Detect which cell encompasses the target text, then output its (x, y) center coordinate. 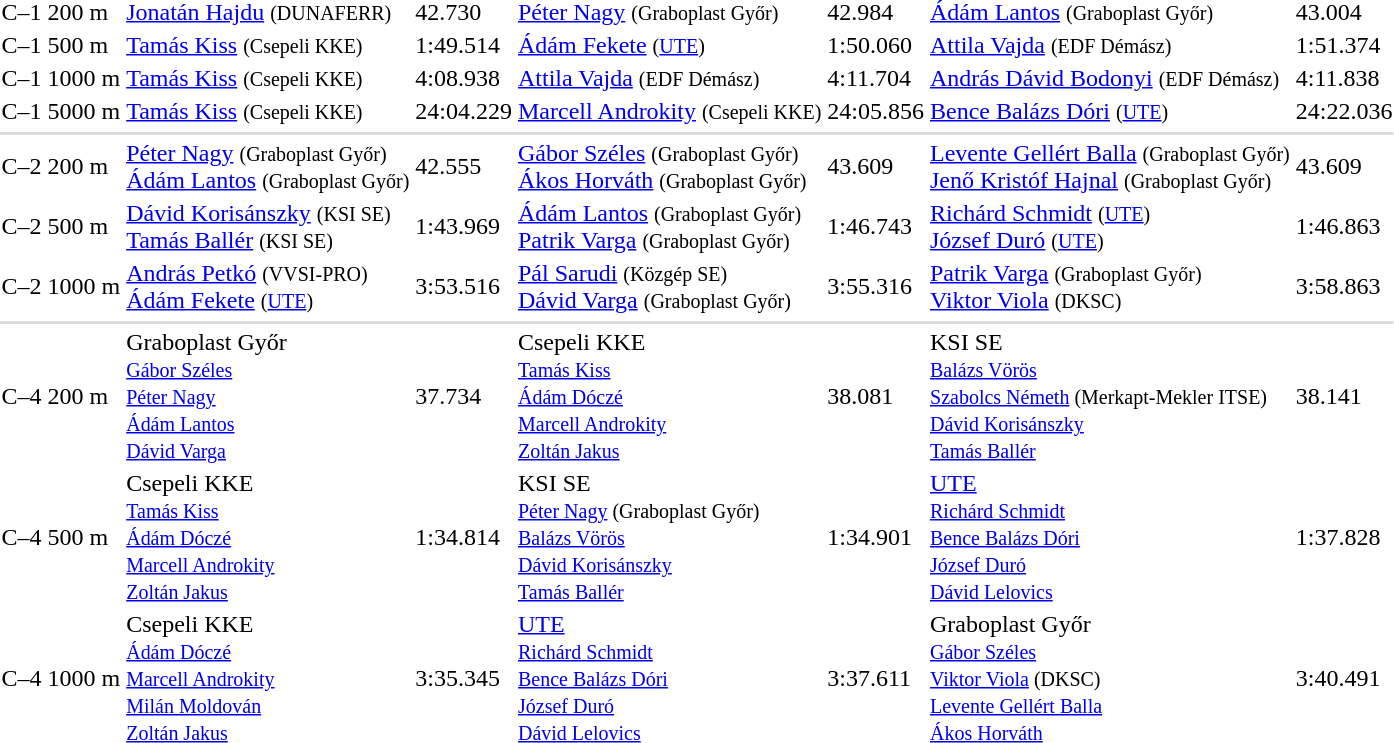
C–1 500 m (61, 45)
38.141 (1344, 396)
1:34.814 (464, 537)
Ádám Lantos (Graboplast Győr) Patrik Varga (Graboplast Győr) (669, 226)
4:08.938 (464, 78)
Levente Gellért Balla (Graboplast Győr) Jenő Kristóf Hajnal (Graboplast Győr) (1110, 166)
C–2 1000 m (61, 286)
Bence Balázs Dóri (UTE) (1110, 111)
1:37.828 (1344, 537)
4:11.838 (1344, 78)
Richárd Schmidt (UTE) József Duró (UTE) (1110, 226)
42.555 (464, 166)
C–4 500 m (61, 537)
3:53.516 (464, 286)
C–1 1000 m (61, 78)
1:49.514 (464, 45)
András Dávid Bodonyi (EDF Démász) (1110, 78)
Patrik Varga (Graboplast Győr) Viktor Viola (DKSC) (1110, 286)
38.081 (876, 396)
1:46.863 (1344, 226)
37.734 (464, 396)
C–4 200 m (61, 396)
4:11.704 (876, 78)
3:58.863 (1344, 286)
C–1 5000 m (61, 111)
Ádám Fekete (UTE) (669, 45)
1:50.060 (876, 45)
24:22.036 (1344, 111)
1:51.374 (1344, 45)
Dávid Korisánszky (KSI SE) Tamás Ballér (KSI SE) (268, 226)
KSI SEPéter Nagy (Graboplast Győr) Balázs Vörös Dávid Korisánszky Tamás Ballér (669, 537)
C–2 500 m (61, 226)
Péter Nagy (Graboplast Győr) Ádám Lantos (Graboplast Győr) (268, 166)
Graboplast GyőrGábor Széles Péter Nagy Ádám Lantos Dávid Varga (268, 396)
András Petkó (VVSI-PRO) Ádám Fekete (UTE) (268, 286)
C–2 200 m (61, 166)
Marcell Androkity (Csepeli KKE) (669, 111)
24:05.856 (876, 111)
1:34.901 (876, 537)
UTERichárd Schmidt Bence Balázs Dóri József Duró Dávid Lelovics (1110, 537)
3:55.316 (876, 286)
1:43.969 (464, 226)
24:04.229 (464, 111)
1:46.743 (876, 226)
Pál Sarudi (Közgép SE) Dávid Varga (Graboplast Győr) (669, 286)
Gábor Széles (Graboplast Győr) Ákos Horváth (Graboplast Győr) (669, 166)
KSI SEBalázs Vörös Szabolcs Németh (Merkapt-Mekler ITSE) Dávid Korisánszky Tamás Ballér (1110, 396)
